Identify which cell holds the provided text, then report its [x, y] central coordinate. 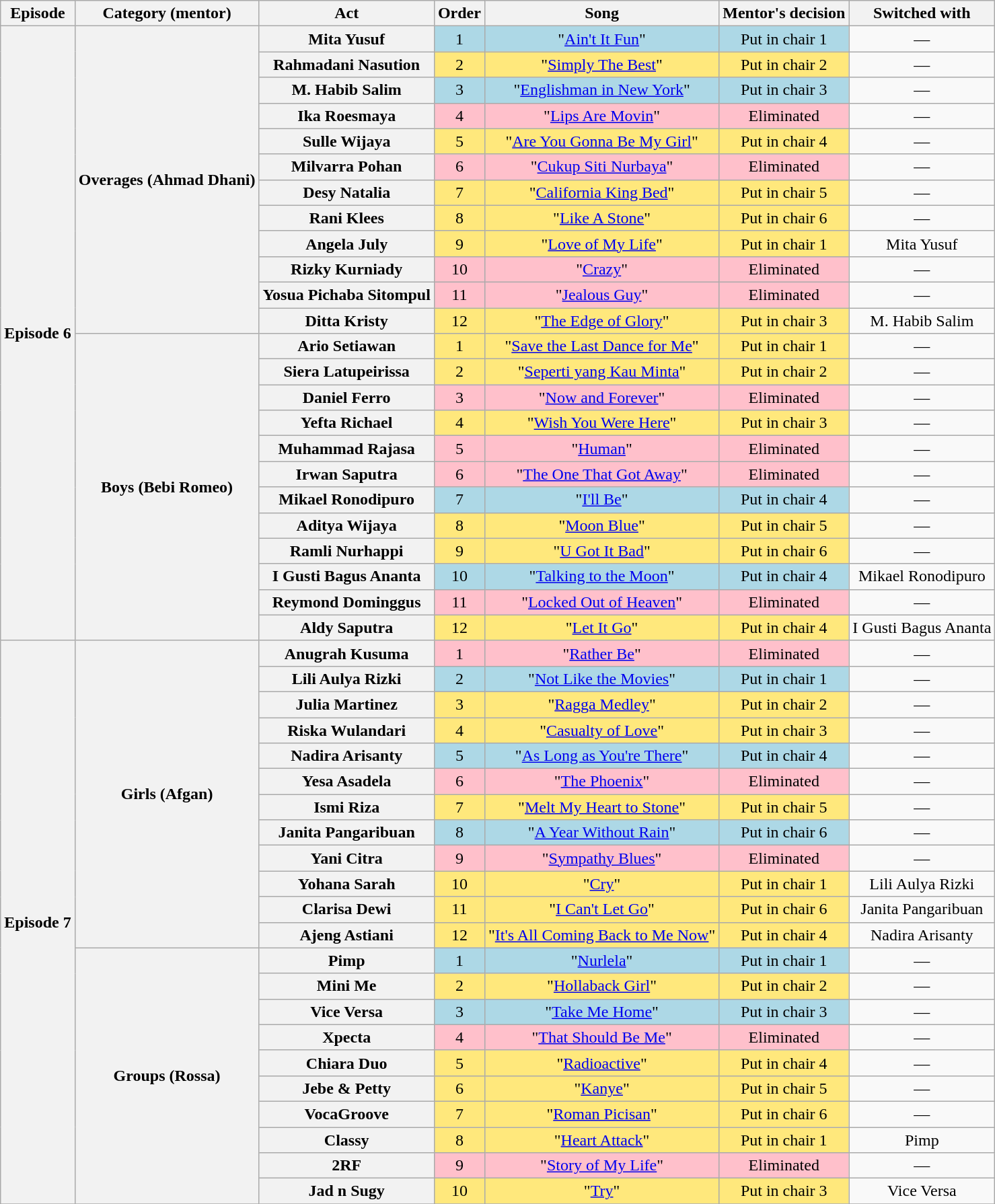
Order [459, 13]
Desy Natalia [346, 192]
"U Got It Bad" [601, 551]
"Sympathy Blues" [601, 858]
"I Can't Let Go" [601, 909]
Yesa Asadela [346, 782]
"Locked Out of Heaven" [601, 602]
Ika Roesmaya [346, 116]
2RF [346, 1166]
"Rather Be" [601, 653]
Milvarra Pohan [346, 167]
Mini Me [346, 986]
Category (mentor) [167, 13]
Episode [38, 13]
Clarisa Dewi [346, 909]
"Lips Are Movin" [601, 116]
Overages (Ahmad Dhani) [167, 180]
Anugrah Kusuma [346, 653]
"Jealous Guy" [601, 295]
"Now and Forever" [601, 398]
Yosua Pichaba Sitompul [346, 295]
Ramli Nurhappi [346, 551]
Reymond Dominggus [346, 602]
Ario Setiawan [346, 346]
Episode 7 [38, 921]
"Are You Gonna Be My Girl" [601, 141]
Siera Latupeirissa [346, 372]
Boys (Bebi Romeo) [167, 487]
"Hollaback Girl" [601, 986]
"Story of My Life" [601, 1166]
Ditta Kristy [346, 321]
Irwan Saputra [346, 474]
Classy [346, 1140]
"A Year Without Rain" [601, 833]
Xpecta [346, 1037]
"Cry" [601, 884]
Angela July [346, 243]
Rahmadani Nasution [346, 65]
Sulle Wijaya [346, 141]
"The One That Got Away" [601, 474]
Yohana Sarah [346, 884]
"The Edge of Glory" [601, 321]
"Human" [601, 449]
"Ragga Medley" [601, 704]
Ajeng Astiani [346, 935]
Julia Martinez [346, 704]
"Talking to the Moon" [601, 576]
"California King Bed" [601, 192]
"Seperti yang Kau Minta" [601, 372]
"As Long as You're There" [601, 756]
Chiara Duo [346, 1063]
"Let It Go" [601, 628]
"Englishman in New York" [601, 90]
"The Phoenix" [601, 782]
VocaGroove [346, 1114]
"Moon Blue" [601, 525]
Act [346, 13]
Aldy Saputra [346, 628]
Aditya Wijaya [346, 525]
Girls (Afgan) [167, 794]
"Wish You Were Here" [601, 423]
"Nurlela" [601, 961]
"Try" [601, 1191]
"Kanye" [601, 1088]
Yefta Richael [346, 423]
"Cukup Siti Nurbaya" [601, 167]
"It's All Coming Back to Me Now" [601, 935]
"Heart Attack" [601, 1140]
Yani Citra [346, 858]
"I'll Be" [601, 500]
Ismi Riza [346, 807]
"Like A Stone" [601, 218]
"Save the Last Dance for Me" [601, 346]
Jad n Sugy [346, 1191]
"Radioactive" [601, 1063]
Rani Klees [346, 218]
"Love of My Life" [601, 243]
Muhammad Rajasa [346, 449]
"Casualty of Love" [601, 730]
"Not Like the Movies" [601, 679]
Switched with [922, 13]
"Roman Picisan" [601, 1114]
Rizky Kurniady [346, 269]
"That Should Be Me" [601, 1037]
Mentor's decision [784, 13]
Groups (Rossa) [167, 1076]
Song [601, 13]
"Ain't It Fun" [601, 39]
Jebe & Petty [346, 1088]
Riska Wulandari [346, 730]
Daniel Ferro [346, 398]
Episode 6 [38, 334]
"Melt My Heart to Stone" [601, 807]
"Take Me Home" [601, 1012]
"Crazy" [601, 269]
"Simply The Best" [601, 65]
